Return (x, y) of the center of cell containing provided text 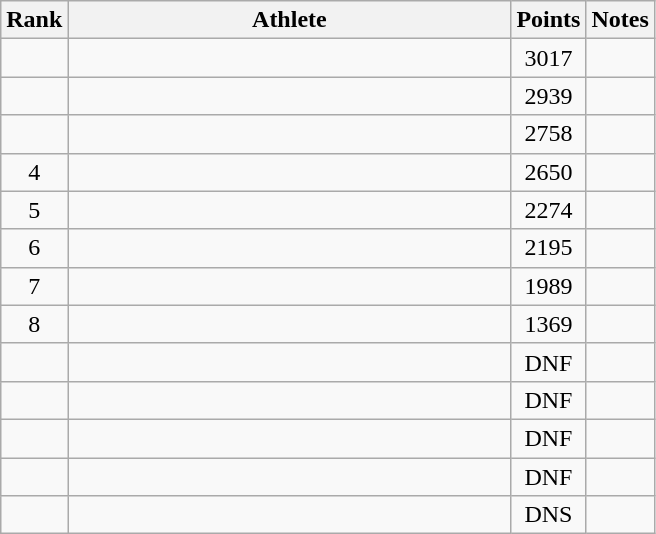
Rank (34, 20)
Points (548, 20)
2274 (548, 210)
4 (34, 172)
5 (34, 210)
Notes (620, 20)
3017 (548, 58)
DNS (548, 515)
1989 (548, 286)
2758 (548, 134)
1369 (548, 324)
6 (34, 248)
7 (34, 286)
2195 (548, 248)
Athlete (290, 20)
8 (34, 324)
2650 (548, 172)
2939 (548, 96)
